Pinpoint the cell where the given text exists, returning its [x, y] midpoint coordinate. 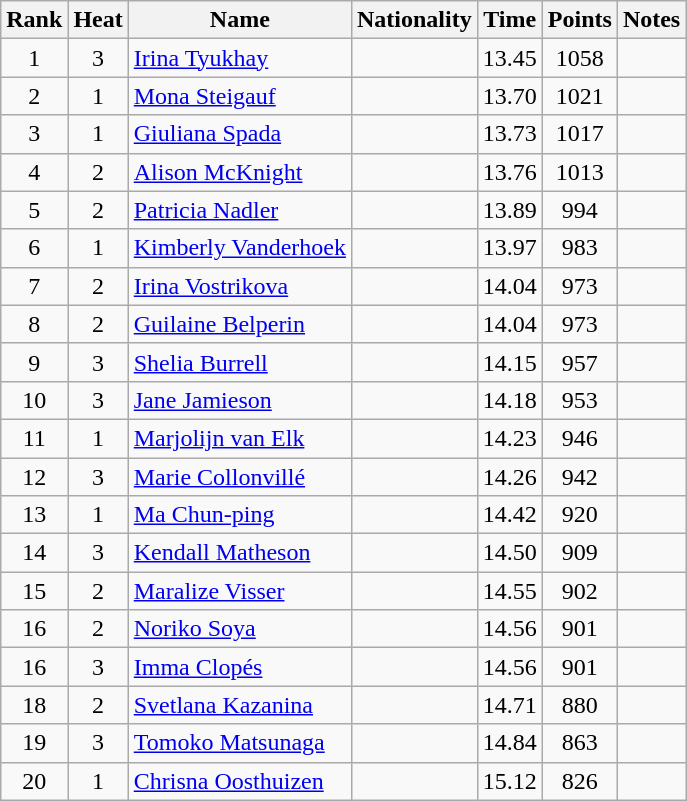
Tomoko Matsunaga [240, 743]
19 [34, 743]
14.15 [510, 362]
946 [580, 438]
Alison McKnight [240, 172]
Kendall Matheson [240, 553]
Giuliana Spada [240, 134]
953 [580, 400]
Marjolijn van Elk [240, 438]
14.50 [510, 553]
5 [34, 210]
14.26 [510, 477]
13 [34, 515]
Svetlana Kazanina [240, 705]
14.71 [510, 705]
13.45 [510, 58]
Patricia Nadler [240, 210]
Imma Clopés [240, 667]
6 [34, 248]
Chrisna Oosthuizen [240, 781]
Maralize Visser [240, 591]
826 [580, 781]
920 [580, 515]
Shelia Burrell [240, 362]
902 [580, 591]
Notes [651, 20]
Name [240, 20]
Guilaine Belperin [240, 324]
Ma Chun-ping [240, 515]
1013 [580, 172]
957 [580, 362]
Heat [98, 20]
7 [34, 286]
18 [34, 705]
12 [34, 477]
14 [34, 553]
10 [34, 400]
13.89 [510, 210]
15.12 [510, 781]
20 [34, 781]
1017 [580, 134]
942 [580, 477]
4 [34, 172]
Mona Steigauf [240, 96]
14.18 [510, 400]
Kimberly Vanderhoek [240, 248]
13.97 [510, 248]
983 [580, 248]
Marie Collonvillé [240, 477]
1021 [580, 96]
909 [580, 553]
Irina Tyukhay [240, 58]
Time [510, 20]
863 [580, 743]
13.70 [510, 96]
8 [34, 324]
15 [34, 591]
14.55 [510, 591]
14.84 [510, 743]
994 [580, 210]
Nationality [414, 20]
11 [34, 438]
Jane Jamieson [240, 400]
Irina Vostrikova [240, 286]
14.42 [510, 515]
Points [580, 20]
9 [34, 362]
Rank [34, 20]
Noriko Soya [240, 629]
13.73 [510, 134]
13.76 [510, 172]
14.23 [510, 438]
880 [580, 705]
1058 [580, 58]
